Provide the [x, y] coordinate of the cell's center where the given text is located.  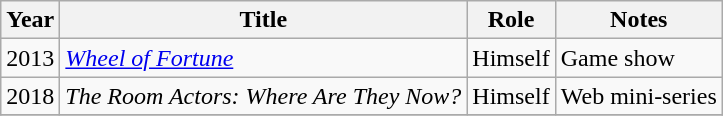
Web mini-series [638, 96]
Wheel of Fortune [264, 58]
2013 [30, 58]
Role [511, 20]
The Room Actors: Where Are They Now? [264, 96]
2018 [30, 96]
Notes [638, 20]
Game show [638, 58]
Year [30, 20]
Title [264, 20]
